Pinpoint the cell where the given text exists, returning its (x, y) midpoint coordinate. 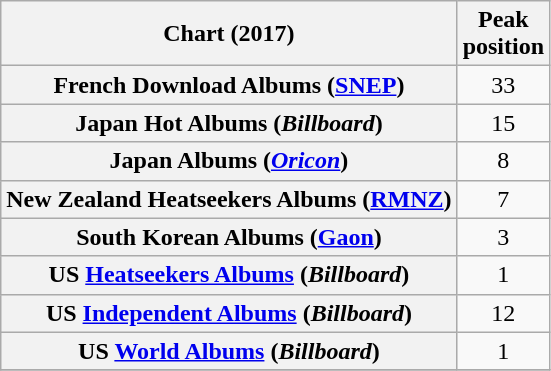
French Download Albums (SNEP) (229, 85)
Japan Albums (Oricon) (229, 161)
3 (503, 237)
33 (503, 85)
Japan Hot Albums (Billboard) (229, 123)
8 (503, 161)
15 (503, 123)
Peak position (503, 34)
Chart (2017) (229, 34)
US Heatseekers Albums (Billboard) (229, 275)
12 (503, 313)
7 (503, 199)
US World Albums (Billboard) (229, 351)
US Independent Albums (Billboard) (229, 313)
South Korean Albums (Gaon) (229, 237)
New Zealand Heatseekers Albums (RMNZ) (229, 199)
